From the cell containing the given text, extract its center point as (X, Y) coordinate. 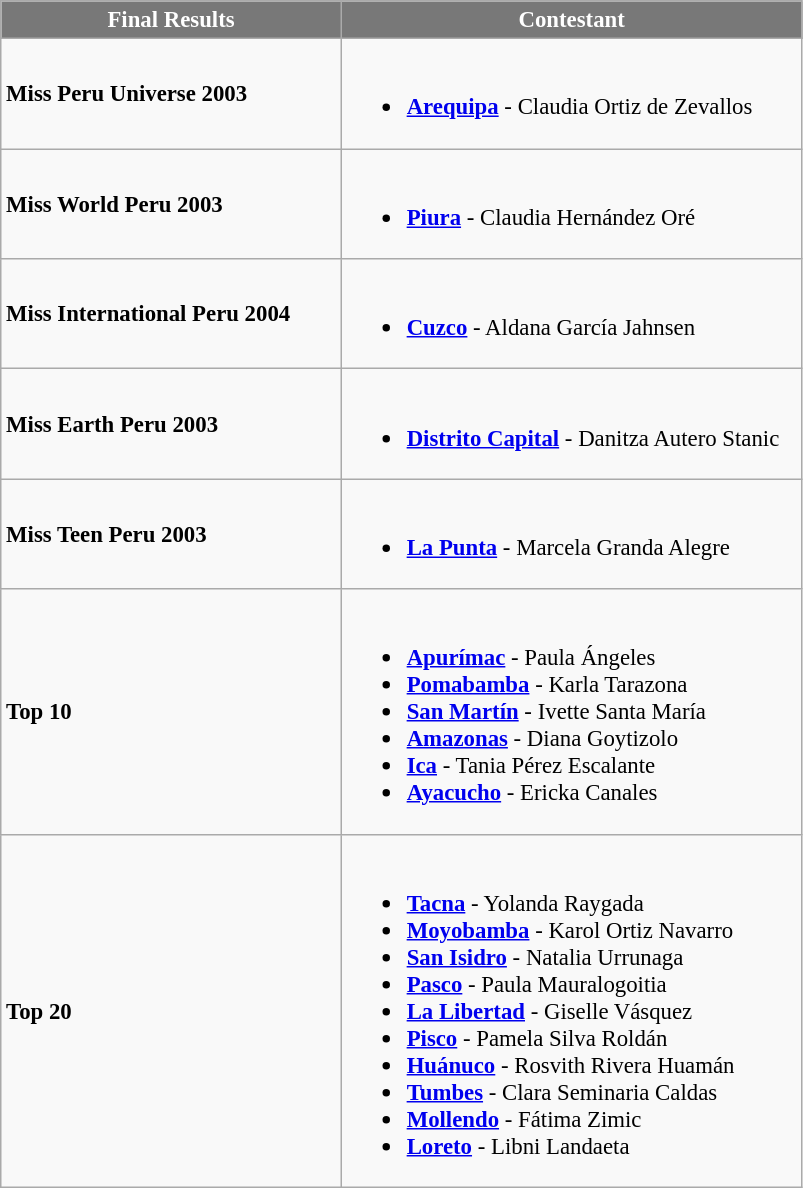
Piura - Claudia Hernández Oré (572, 204)
Cuzco - Aldana García Jahnsen (572, 314)
Contestant (572, 20)
Top 20 (172, 1010)
Miss International Peru 2004 (172, 314)
La Punta - Marcela Granda Alegre (572, 534)
Final Results (172, 20)
Miss World Peru 2003 (172, 204)
Miss Peru Universe 2003 (172, 94)
Top 10 (172, 712)
Miss Earth Peru 2003 (172, 424)
Miss Teen Peru 2003 (172, 534)
Arequipa - Claudia Ortiz de Zevallos (572, 94)
Distrito Capital - Danitza Autero Stanic (572, 424)
